Provide the [x, y] coordinate of the cell's center where the given text is located.  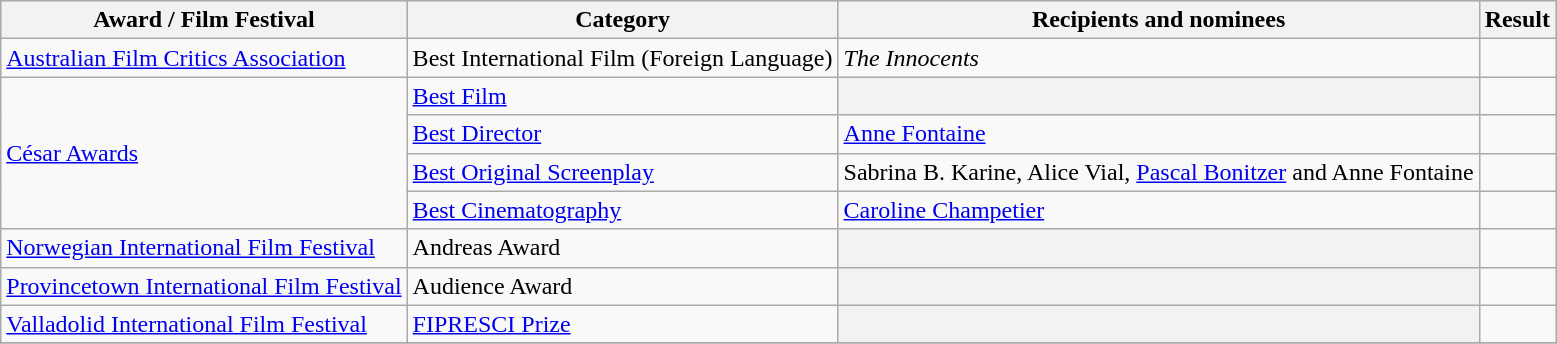
Anne Fontaine [1158, 134]
Valladolid International Film Festival [204, 324]
Andreas Award [622, 248]
Norwegian International Film Festival [204, 248]
Result [1517, 20]
The Innocents [1158, 58]
Award / Film Festival [204, 20]
Australian Film Critics Association [204, 58]
Best International Film (Foreign Language) [622, 58]
FIPRESCI Prize [622, 324]
Caroline Champetier [1158, 210]
Recipients and nominees [1158, 20]
Provincetown International Film Festival [204, 286]
Audience Award [622, 286]
Best Director [622, 134]
César Awards [204, 153]
Sabrina B. Karine, Alice Vial, Pascal Bonitzer and Anne Fontaine [1158, 172]
Best Film [622, 96]
Category [622, 20]
Best Original Screenplay [622, 172]
Best Cinematography [622, 210]
